From the cell containing the given text, extract its center point as [x, y] coordinate. 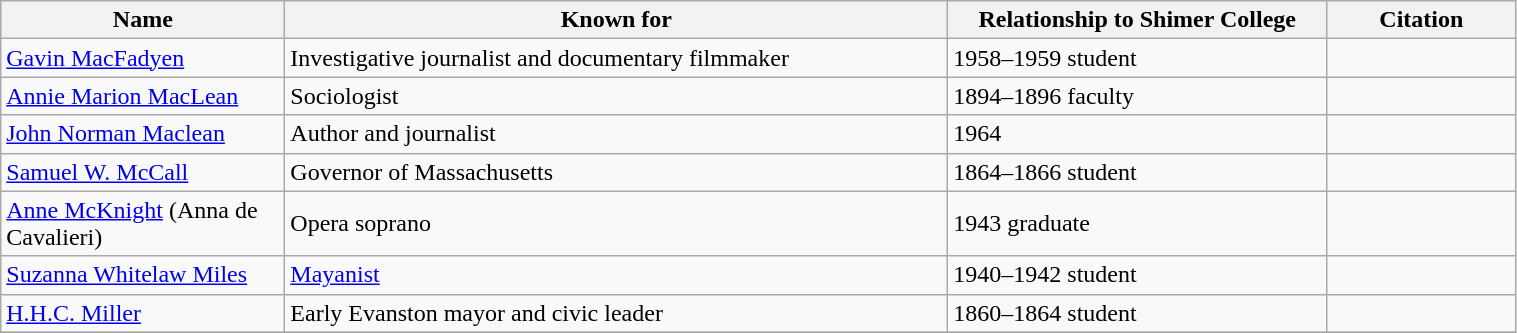
Suzanna Whitelaw Miles [143, 275]
Known for [616, 20]
H.H.C. Miller [143, 313]
1964 [1138, 134]
Opera soprano [616, 224]
Annie Marion MacLean [143, 96]
Name [143, 20]
1958–1959 student [1138, 58]
Samuel W. McCall [143, 172]
Sociologist [616, 96]
Relationship to Shimer College [1138, 20]
Early Evanston mayor and civic leader [616, 313]
Governor of Massachusetts [616, 172]
Author and journalist [616, 134]
1940–1942 student [1138, 275]
1894–1896 faculty [1138, 96]
John Norman Maclean [143, 134]
Investigative journalist and documentary filmmaker [616, 58]
1943 graduate [1138, 224]
Mayanist [616, 275]
Anne McKnight (Anna de Cavalieri) [143, 224]
1864–1866 student [1138, 172]
Citation [1422, 20]
1860–1864 student [1138, 313]
Gavin MacFadyen [143, 58]
